Return (x, y) of the center of cell containing provided text 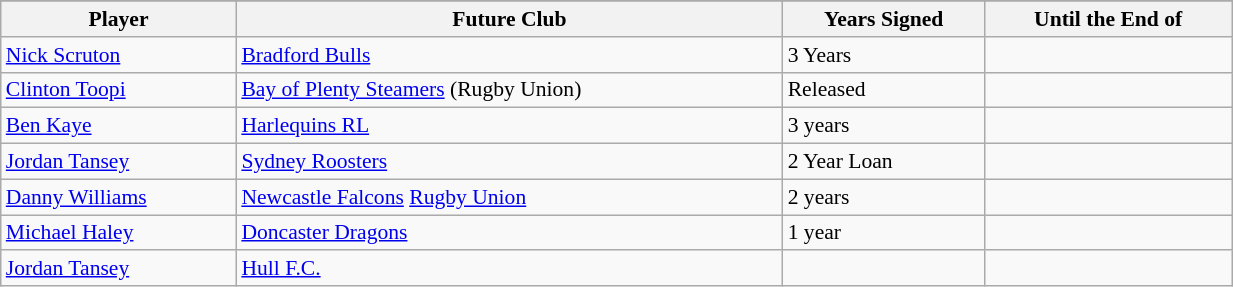
Years Signed (884, 19)
Hull F.C. (509, 269)
1 year (884, 233)
Doncaster Dragons (509, 233)
Clinton Toopi (119, 90)
Bay of Plenty Steamers (Rugby Union) (509, 90)
Danny Williams (119, 197)
3 Years (884, 55)
Michael Haley (119, 233)
Sydney Roosters (509, 162)
Nick Scruton (119, 55)
Player (119, 19)
2 Year Loan (884, 162)
Harlequins RL (509, 126)
Released (884, 90)
Bradford Bulls (509, 55)
Future Club (509, 19)
2 years (884, 197)
Ben Kaye (119, 126)
3 years (884, 126)
Until the End of (1108, 19)
Newcastle Falcons Rugby Union (509, 197)
